Determine the (X, Y) coordinate at the center of the cell enclosing the given text.  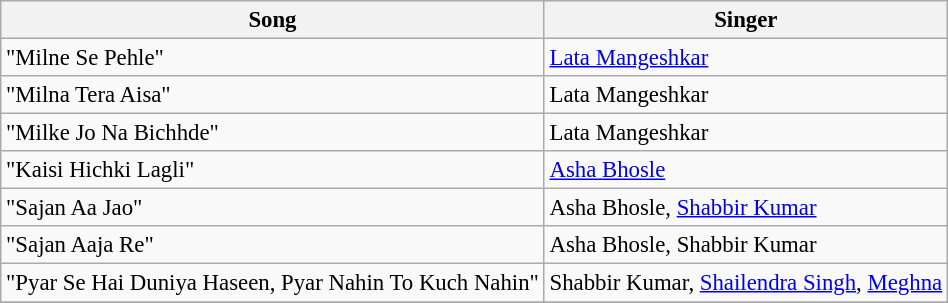
"Pyar Se Hai Duniya Haseen, Pyar Nahin To Kuch Nahin" (272, 283)
"Milna Tera Aisa" (272, 95)
Singer (746, 20)
"Kaisi Hichki Lagli" (272, 170)
"Sajan Aaja Re" (272, 245)
"Milne Se Pehle" (272, 58)
Asha Bhosle (746, 170)
Shabbir Kumar, Shailendra Singh, Meghna (746, 283)
"Milke Jo Na Bichhde" (272, 133)
"Sajan Aa Jao" (272, 208)
Song (272, 20)
